Scan for the cell matching the given text and deliver its (x, y) coordinate at center. 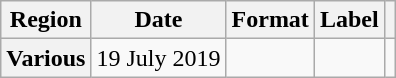
19 July 2019 (158, 58)
Region (46, 20)
Various (46, 58)
Format (270, 20)
Label (349, 20)
Date (158, 20)
